Find where the given text appears and provide that cell's center as [x, y] coordinate. 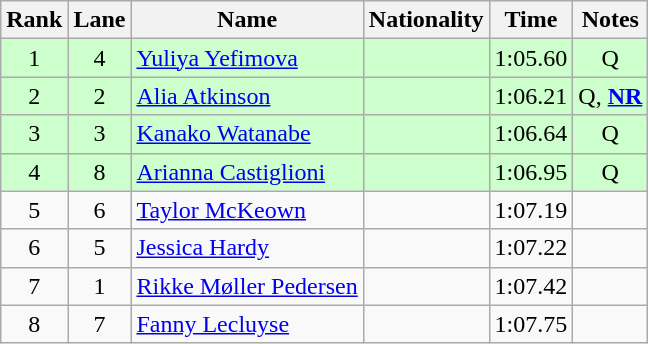
Lane [100, 20]
1:06.64 [531, 134]
Time [531, 20]
1:06.21 [531, 96]
Q, NR [610, 96]
1:07.75 [531, 324]
Alia Atkinson [247, 96]
1:07.19 [531, 210]
1:07.22 [531, 248]
Arianna Castiglioni [247, 172]
Rank [34, 20]
Name [247, 20]
Notes [610, 20]
Kanako Watanabe [247, 134]
Yuliya Yefimova [247, 58]
Rikke Møller Pedersen [247, 286]
1:06.95 [531, 172]
1:07.42 [531, 286]
1:05.60 [531, 58]
Nationality [426, 20]
Taylor McKeown [247, 210]
Jessica Hardy [247, 248]
Fanny Lecluyse [247, 324]
